Extract the [X, Y] coordinate from the center of the cell holding the provided text.  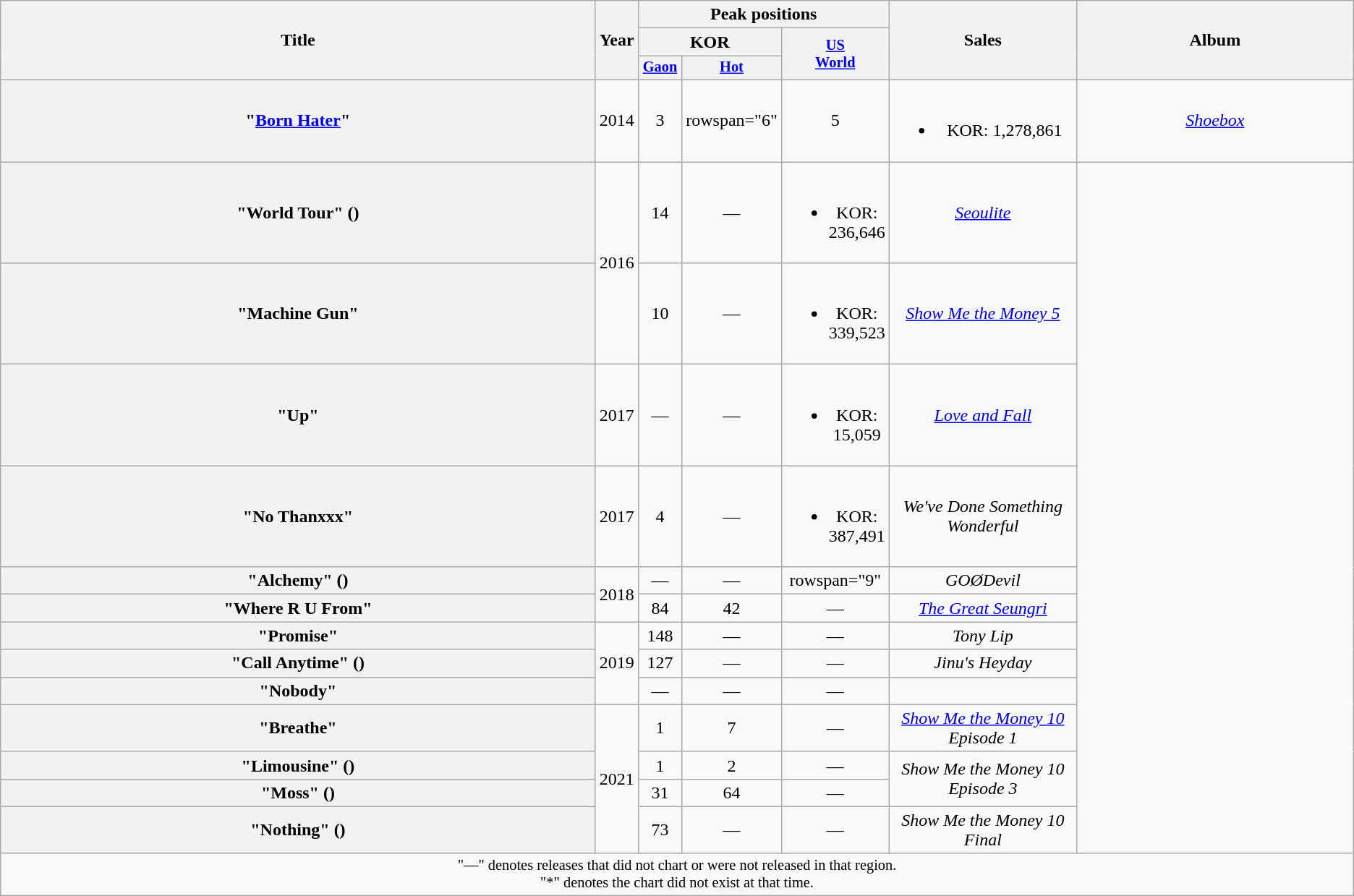
"Where R U From" [298, 608]
7 [732, 728]
84 [660, 608]
Seoulite [982, 213]
64 [732, 793]
"Promise" [298, 636]
2018 [616, 594]
4 [660, 516]
Album [1215, 40]
Year [616, 40]
"Alchemy" () [298, 581]
KOR: 236,646 [835, 213]
2019 [616, 663]
USWorld [835, 54]
KOR: 339,523 [835, 314]
14 [660, 213]
Tony Lip [982, 636]
Sales [982, 40]
Title [298, 40]
"—" denotes releases that did not chart or were not released in that region."*" denotes the chart did not exist at that time. [677, 874]
Gaon [660, 68]
"Nobody" [298, 691]
Hot [732, 68]
2016 [616, 263]
"Machine Gun" [298, 314]
rowspan="9" [835, 581]
"Born Hater" [298, 121]
2 [732, 765]
2014 [616, 121]
KOR: 15,059 [835, 415]
Show Me the Money 5 [982, 314]
Show Me the Money 10 Final [982, 830]
"Limousine" () [298, 765]
Jinu's Heyday [982, 663]
"Up" [298, 415]
Peak positions [764, 14]
Show Me the Money 10 Episode 1 [982, 728]
KOR: 387,491 [835, 516]
127 [660, 663]
31 [660, 793]
10 [660, 314]
"Nothing" () [298, 830]
Love and Fall [982, 415]
"Moss" () [298, 793]
3 [660, 121]
148 [660, 636]
73 [660, 830]
2021 [616, 779]
Shoebox [1215, 121]
We've Done Something Wonderful [982, 516]
The Great Seungri [982, 608]
"No Thanxxx" [298, 516]
42 [732, 608]
5 [835, 121]
GOØDevil [982, 581]
"Breathe" [298, 728]
KOR [710, 42]
Show Me the Money 10 Episode 3 [982, 779]
"Call Anytime" () [298, 663]
rowspan="6" [732, 121]
KOR: 1,278,861 [982, 121]
"World Tour" () [298, 213]
